Identify which cell holds the provided text, then report its (x, y) central coordinate. 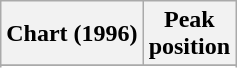
Chart (1996) (72, 34)
Peakposition (189, 34)
